Identify which cell holds the provided text, then report its (X, Y) central coordinate. 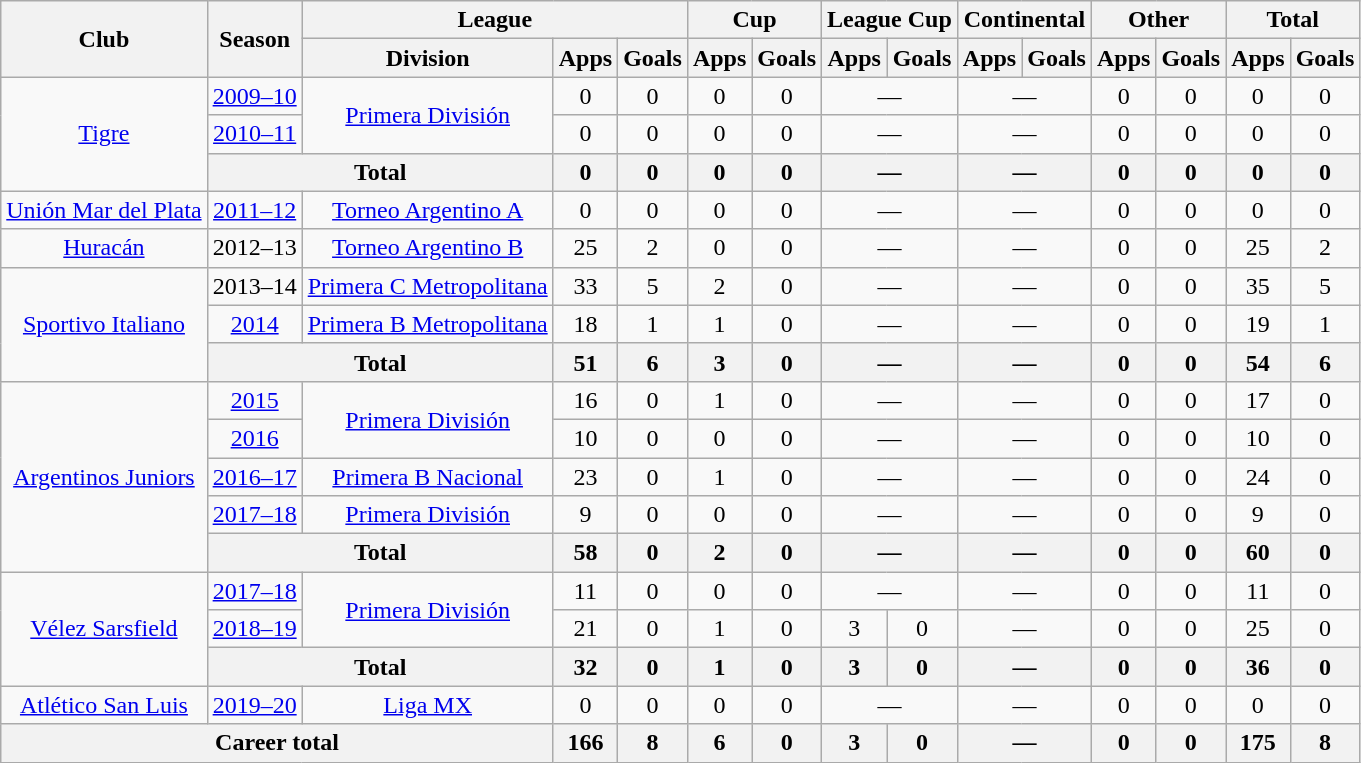
Sportivo Italiano (104, 324)
Other (1158, 20)
33 (585, 286)
17 (1258, 400)
Primera B Metropolitana (428, 324)
2019–20 (254, 705)
2010–11 (254, 134)
Primera C Metropolitana (428, 286)
League Cup (890, 20)
2016–17 (254, 477)
2013–14 (254, 286)
32 (585, 667)
16 (585, 400)
2016 (254, 438)
Vélez Sarsfield (104, 629)
League (494, 20)
Huracán (104, 248)
23 (585, 477)
Unión Mar del Plata (104, 210)
Division (428, 58)
166 (585, 743)
Argentinos Juniors (104, 476)
24 (1258, 477)
2011–12 (254, 210)
2014 (254, 324)
Season (254, 39)
Liga MX (428, 705)
36 (1258, 667)
18 (585, 324)
35 (1258, 286)
2018–19 (254, 629)
175 (1258, 743)
Cup (754, 20)
2015 (254, 400)
Torneo Argentino B (428, 248)
Career total (277, 743)
21 (585, 629)
60 (1258, 553)
51 (585, 362)
2009–10 (254, 96)
Tigre (104, 134)
Torneo Argentino A (428, 210)
Atlético San Luis (104, 705)
Primera B Nacional (428, 477)
19 (1258, 324)
54 (1258, 362)
2012–13 (254, 248)
Club (104, 39)
58 (585, 553)
Continental (1024, 20)
